Find where the given text appears and provide that cell's center as [X, Y] coordinate. 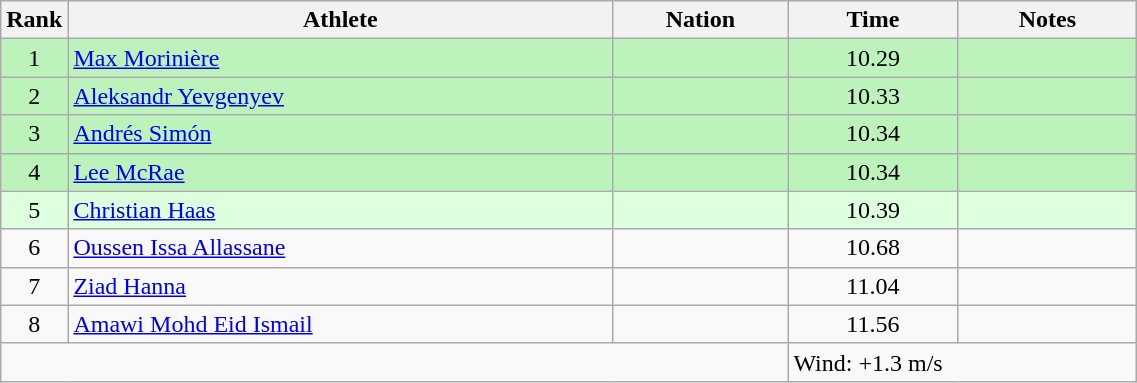
2 [34, 96]
6 [34, 248]
Time [873, 20]
Ziad Hanna [340, 286]
Max Morinière [340, 58]
10.33 [873, 96]
1 [34, 58]
Rank [34, 20]
Lee McRae [340, 172]
7 [34, 286]
4 [34, 172]
10.29 [873, 58]
11.04 [873, 286]
Notes [1048, 20]
10.39 [873, 210]
5 [34, 210]
11.56 [873, 324]
10.68 [873, 248]
Christian Haas [340, 210]
Athlete [340, 20]
Amawi Mohd Eid Ismail [340, 324]
Nation [700, 20]
Oussen Issa Allassane [340, 248]
Wind: +1.3 m/s [962, 362]
8 [34, 324]
Andrés Simón [340, 134]
Aleksandr Yevgenyev [340, 96]
3 [34, 134]
